Identify which cell holds the provided text, then report its (X, Y) central coordinate. 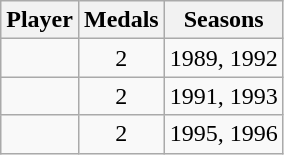
Medals (121, 20)
Seasons (224, 20)
1989, 1992 (224, 58)
Player (40, 20)
1995, 1996 (224, 134)
1991, 1993 (224, 96)
